Return the (X, Y) coordinate for the center point of the cell that contains the specified text.  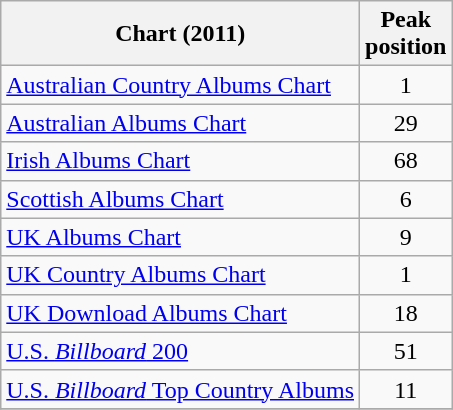
Australian Albums Chart (180, 123)
U.S. Billboard Top Country Albums (180, 389)
9 (406, 237)
Irish Albums Chart (180, 161)
6 (406, 199)
Peakposition (406, 34)
68 (406, 161)
51 (406, 351)
11 (406, 389)
U.S. Billboard 200 (180, 351)
UK Albums Chart (180, 237)
29 (406, 123)
Australian Country Albums Chart (180, 85)
UK Download Albums Chart (180, 313)
18 (406, 313)
UK Country Albums Chart (180, 275)
Scottish Albums Chart (180, 199)
Chart (2011) (180, 34)
